Capture the cell that displays the provided text and extract its (X, Y) central coordinate. 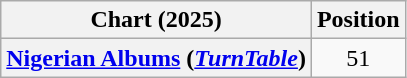
51 (358, 58)
Position (358, 20)
Chart (2025) (156, 20)
Nigerian Albums (TurnTable) (156, 58)
